Return (X, Y) of the center of cell containing provided text 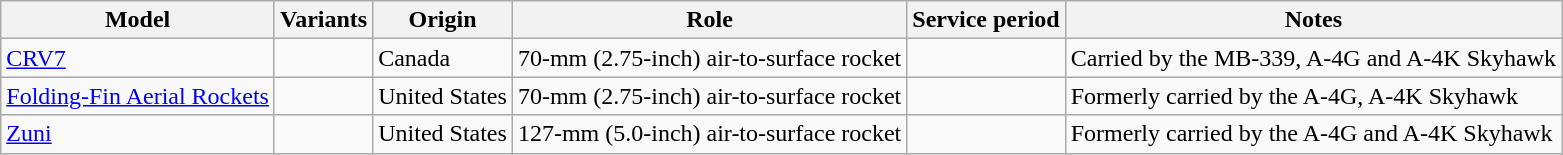
Folding-Fin Aerial Rockets (138, 96)
Role (709, 20)
Notes (1313, 20)
Variants (323, 20)
Formerly carried by the A-4G, A-4K Skyhawk (1313, 96)
Service period (986, 20)
Carried by the MB-339, A-4G and A-4K Skyhawk (1313, 58)
Canada (443, 58)
127-mm (5.0-inch) air-to-surface rocket (709, 134)
CRV7 (138, 58)
Zuni (138, 134)
Formerly carried by the A-4G and A-4K Skyhawk (1313, 134)
Model (138, 20)
Origin (443, 20)
